Output the [X, Y] coordinate of the center of the cell containing the given text.  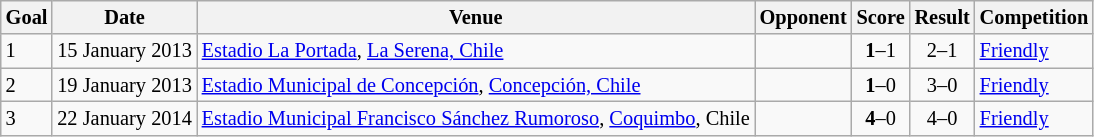
2 [27, 85]
Goal [27, 17]
1–1 [881, 51]
1–0 [881, 85]
2–1 [942, 51]
3 [27, 118]
Result [942, 17]
15 January 2013 [124, 51]
Estadio Municipal de Concepción, Concepción, Chile [476, 85]
Venue [476, 17]
1 [27, 51]
Estadio Municipal Francisco Sánchez Rumoroso, Coquimbo, Chile [476, 118]
22 January 2014 [124, 118]
19 January 2013 [124, 85]
Opponent [804, 17]
Estadio La Portada, La Serena, Chile [476, 51]
Competition [1034, 17]
Date [124, 17]
Score [881, 17]
3–0 [942, 85]
